Provide the [X, Y] coordinate of the cell's center where the given text is located.  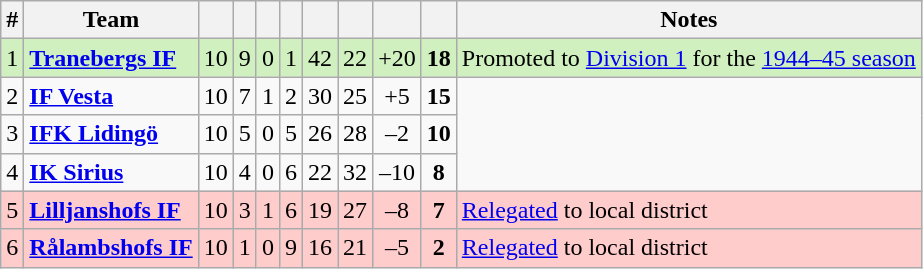
8 [438, 172]
30 [320, 96]
18 [438, 58]
Rålambshofs IF [111, 248]
Notes [688, 20]
IFK Lidingö [111, 134]
–10 [398, 172]
Tranebergs IF [111, 58]
42 [320, 58]
15 [438, 96]
21 [356, 248]
–8 [398, 210]
28 [356, 134]
27 [356, 210]
IF Vesta [111, 96]
25 [356, 96]
Promoted to Division 1 for the 1944–45 season [688, 58]
26 [320, 134]
–2 [398, 134]
Team [111, 20]
+5 [398, 96]
IK Sirius [111, 172]
32 [356, 172]
16 [320, 248]
+20 [398, 58]
19 [320, 210]
–5 [398, 248]
Lilljanshofs IF [111, 210]
# [12, 20]
